Detect which cell encompasses the target text, then output its (X, Y) center coordinate. 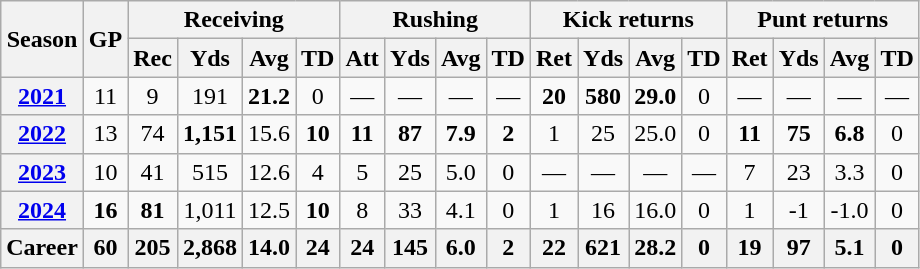
-1.0 (850, 210)
87 (410, 134)
12.6 (268, 172)
29.0 (656, 96)
2,868 (210, 248)
Punt returns (822, 20)
41 (153, 172)
2021 (42, 96)
7 (750, 172)
4.1 (460, 210)
25.0 (656, 134)
8 (362, 210)
5.0 (460, 172)
33 (410, 210)
7.9 (460, 134)
21.2 (268, 96)
-1 (798, 210)
Att (362, 58)
1,011 (210, 210)
9 (153, 96)
Kick returns (628, 20)
20 (554, 96)
23 (798, 172)
GP (105, 39)
Receiving (234, 20)
Season (42, 39)
2022 (42, 134)
13 (105, 134)
621 (604, 248)
81 (153, 210)
14.0 (268, 248)
5 (362, 172)
5.1 (850, 248)
Rec (153, 58)
16.0 (656, 210)
4 (318, 172)
6.8 (850, 134)
205 (153, 248)
6.0 (460, 248)
22 (554, 248)
75 (798, 134)
Rushing (436, 20)
580 (604, 96)
19 (750, 248)
Career (42, 248)
515 (210, 172)
191 (210, 96)
97 (798, 248)
2023 (42, 172)
74 (153, 134)
15.6 (268, 134)
12.5 (268, 210)
1,151 (210, 134)
3.3 (850, 172)
145 (410, 248)
2024 (42, 210)
28.2 (656, 248)
60 (105, 248)
